Capture the cell that displays the provided text and extract its [x, y] central coordinate. 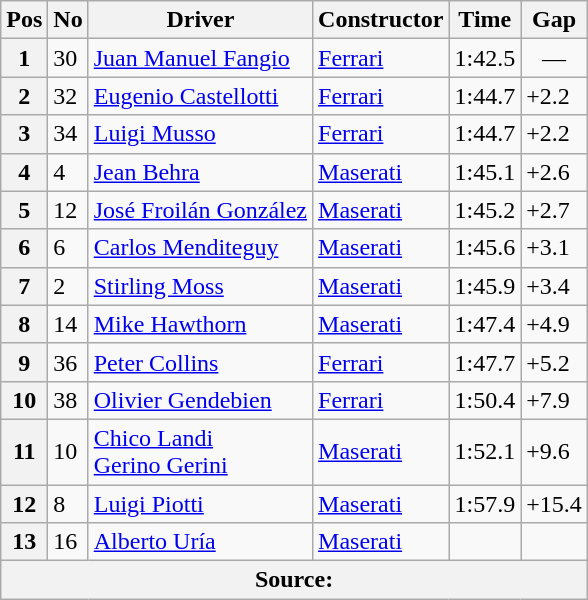
Source: [294, 580]
+9.6 [554, 452]
1:50.4 [485, 400]
+15.4 [554, 503]
+3.4 [554, 286]
Peter Collins [200, 362]
Time [485, 20]
+4.9 [554, 324]
Jean Behra [200, 172]
11 [24, 452]
1 [24, 58]
Stirling Moss [200, 286]
+3.1 [554, 248]
36 [68, 362]
+5.2 [554, 362]
1:47.4 [485, 324]
1:45.1 [485, 172]
Chico Landi Gerino Gerini [200, 452]
+7.9 [554, 400]
Juan Manuel Fangio [200, 58]
16 [68, 542]
3 [24, 134]
13 [24, 542]
1:45.2 [485, 210]
32 [68, 96]
9 [24, 362]
1:52.1 [485, 452]
Luigi Piotti [200, 503]
Luigi Musso [200, 134]
Gap [554, 20]
1:45.9 [485, 286]
1:57.9 [485, 503]
— [554, 58]
1:47.7 [485, 362]
Olivier Gendebien [200, 400]
38 [68, 400]
1:42.5 [485, 58]
34 [68, 134]
Constructor [381, 20]
14 [68, 324]
Pos [24, 20]
30 [68, 58]
7 [24, 286]
Driver [200, 20]
Eugenio Castellotti [200, 96]
1:45.6 [485, 248]
No [68, 20]
Carlos Menditeguy [200, 248]
José Froilán González [200, 210]
Mike Hawthorn [200, 324]
5 [24, 210]
+2.7 [554, 210]
+2.6 [554, 172]
Alberto Uría [200, 542]
